Pinpoint the cell where the given text exists, returning its (X, Y) midpoint coordinate. 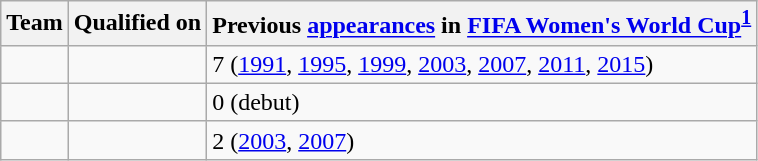
2 (2003, 2007) (482, 140)
Team (35, 24)
7 (1991, 1995, 1999, 2003, 2007, 2011, 2015) (482, 64)
Previous appearances in FIFA Women's World Cup1 (482, 24)
Qualified on (137, 24)
0 (debut) (482, 102)
